Return (x, y) of the center of cell containing provided text 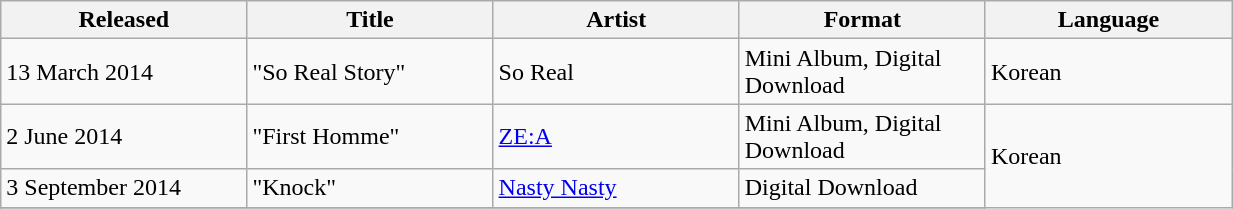
Title (370, 20)
ZE:A (616, 136)
"First Homme" (370, 136)
Released (124, 20)
2 June 2014 (124, 136)
Artist (616, 20)
"Knock" (370, 188)
So Real (616, 72)
Format (862, 20)
3 September 2014 (124, 188)
Nasty Nasty (616, 188)
Language (1108, 20)
13 March 2014 (124, 72)
"So Real Story" (370, 72)
Digital Download (862, 188)
